Find where the given text appears and provide that cell's center as [X, Y] coordinate. 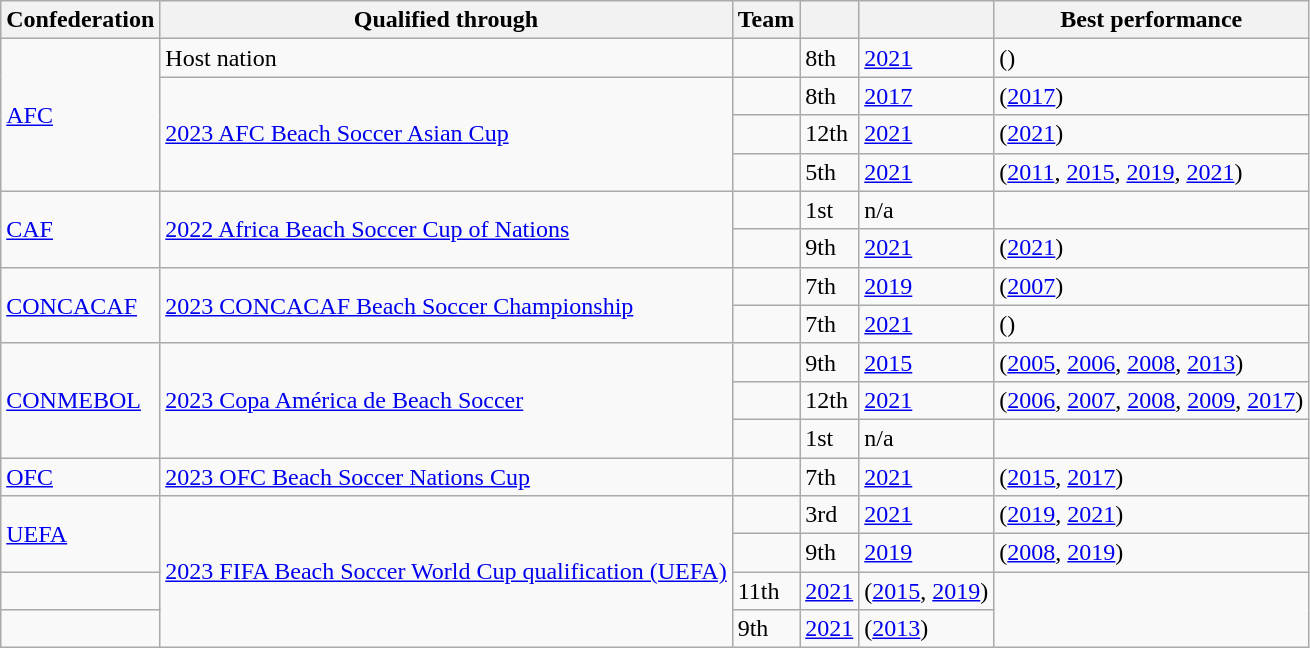
2023 OFC Beach Soccer Nations Cup [446, 477]
(2007) [1152, 286]
AFC [80, 115]
3rd [830, 515]
OFC [80, 477]
UEFA [80, 534]
2015 [926, 362]
Host nation [446, 58]
CONMEBOL [80, 400]
(2015, 2017) [1152, 477]
5th [830, 172]
CAF [80, 229]
2022 Africa Beach Soccer Cup of Nations [446, 229]
(2015, 2019) [926, 591]
Best performance [1152, 20]
(2019, 2021) [1152, 515]
2023 AFC Beach Soccer Asian Cup [446, 134]
2023 Copa América de Beach Soccer [446, 400]
2023 CONCACAF Beach Soccer Championship [446, 305]
2017 [926, 96]
Team [766, 20]
(2017) [1152, 96]
(2005, 2006, 2008, 2013) [1152, 362]
(2011, 2015, 2019, 2021) [1152, 172]
(2013) [926, 629]
Qualified through [446, 20]
Confederation [80, 20]
11th [766, 591]
CONCACAF [80, 305]
(2008, 2019) [1152, 553]
(2006, 2007, 2008, 2009, 2017) [1152, 400]
2023 FIFA Beach Soccer World Cup qualification (UEFA) [446, 572]
